For the text-containing cell, return its midpoint in (X, Y) coordinate format. 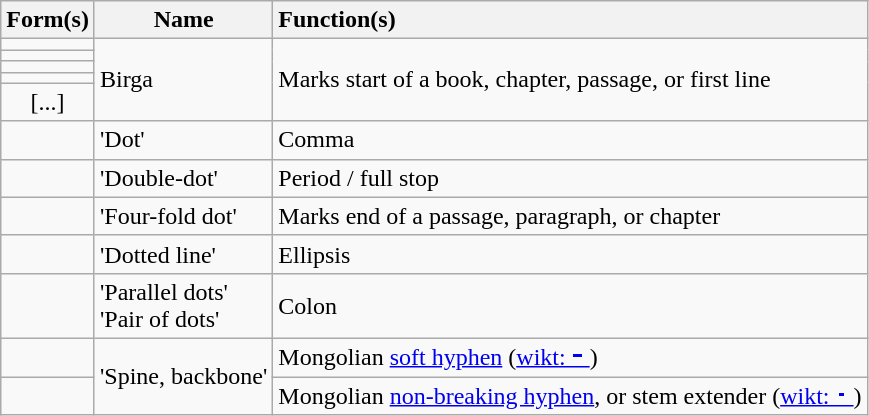
Colon (570, 306)
Period / full stop (570, 178)
[...] (48, 102)
'Dotted line' (183, 254)
'Four-fold dot' (183, 216)
Function(s) (570, 20)
Marks end of a passage, paragraph, or chapter (570, 216)
Form(s) (48, 20)
'Spine, backbone' (183, 376)
Marks start of a book, chapter, passage, or first line (570, 80)
Mongolian soft hyphen (wikt:᠆) (570, 357)
Comma (570, 140)
'Parallel dots''Pair of dots' (183, 306)
Ellipsis (570, 254)
Name (183, 20)
Mongolian non-breaking hyphen, or stem extender (wikt:᠊) (570, 395)
Birga (183, 80)
'Double-dot' (183, 178)
'Dot' (183, 140)
